From the cell containing the given text, extract its center point as (x, y) coordinate. 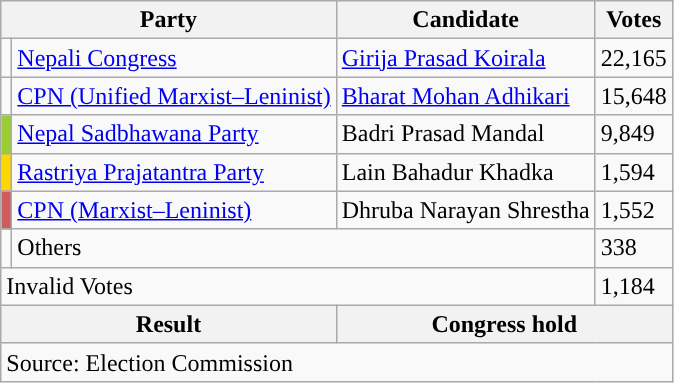
CPN (Unified Marxist–Leninist) (174, 96)
1,552 (634, 210)
9,849 (634, 134)
Invalid Votes (298, 286)
Rastriya Prajatantra Party (174, 172)
1,184 (634, 286)
Others (304, 248)
Result (168, 324)
1,594 (634, 172)
22,165 (634, 58)
Votes (634, 20)
Badri Prasad Mandal (466, 134)
Nepal Sadbhawana Party (174, 134)
Lain Bahadur Khadka (466, 172)
Nepali Congress (174, 58)
Girija Prasad Koirala (466, 58)
Dhruba Narayan Shrestha (466, 210)
Bharat Mohan Adhikari (466, 96)
Party (168, 20)
Candidate (466, 20)
Congress hold (504, 324)
338 (634, 248)
CPN (Marxist–Leninist) (174, 210)
Source: Election Commission (336, 362)
15,648 (634, 96)
